Search for the cell housing the specified text and yield its (x, y) center coordinate. 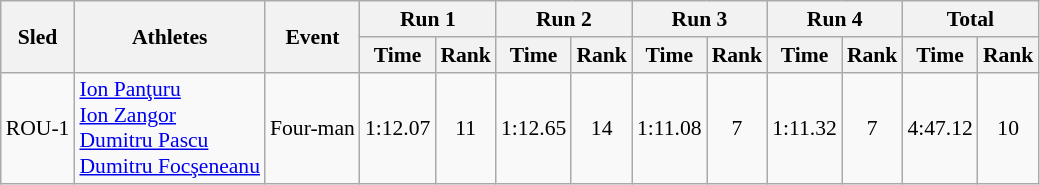
Athletes (170, 36)
1:11.32 (804, 128)
Run 3 (700, 19)
Event (312, 36)
1:11.08 (670, 128)
Run 1 (428, 19)
14 (602, 128)
Run 4 (834, 19)
11 (466, 128)
Total (970, 19)
Ion PanţuruIon ZangorDumitru PascuDumitru Focşeneanu (170, 128)
1:12.07 (398, 128)
ROU-1 (38, 128)
10 (1008, 128)
1:12.65 (534, 128)
Run 2 (564, 19)
4:47.12 (940, 128)
Sled (38, 36)
Four-man (312, 128)
